Identify which cell holds the provided text, then report its [x, y] central coordinate. 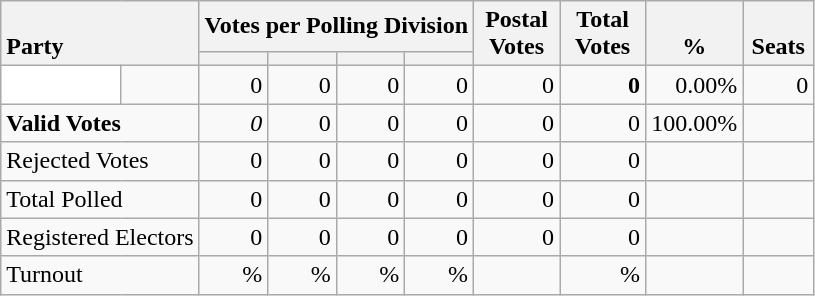
Total Polled [100, 199]
Seats [778, 34]
Party [100, 34]
0.00% [694, 85]
PostalVotes [517, 34]
Rejected Votes [100, 161]
Votes per Polling Division [336, 26]
100.00% [694, 123]
Total Votes [603, 34]
Turnout [100, 275]
Registered Electors [100, 237]
Valid Votes [100, 123]
